Locate the cell with the specified text and output its [x, y] center coordinate. 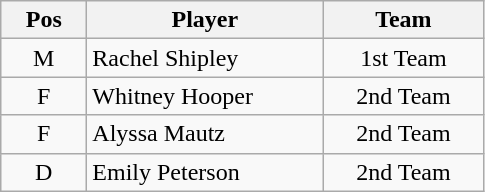
Pos [44, 20]
Whitney Hooper [205, 96]
1st Team [404, 58]
Emily Peterson [205, 172]
Team [404, 20]
D [44, 172]
Player [205, 20]
Rachel Shipley [205, 58]
Alyssa Mautz [205, 134]
M [44, 58]
